Search for the cell housing the specified text and yield its (X, Y) center coordinate. 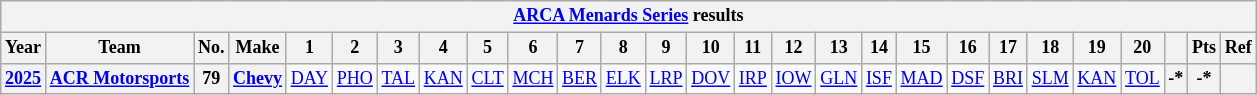
IRP (752, 78)
2025 (24, 78)
3 (398, 48)
18 (1050, 48)
5 (488, 48)
12 (794, 48)
Make (258, 48)
Chevy (258, 78)
ELK (623, 78)
DOV (711, 78)
TOL (1142, 78)
ARCA Menards Series results (628, 16)
Team (119, 48)
Ref (1238, 48)
ACR Motorsports (119, 78)
BRI (1008, 78)
DSF (968, 78)
9 (666, 48)
11 (752, 48)
16 (968, 48)
15 (922, 48)
BER (580, 78)
DAY (309, 78)
20 (1142, 48)
19 (1097, 48)
Pts (1204, 48)
LRP (666, 78)
1 (309, 48)
TAL (398, 78)
14 (880, 48)
10 (711, 48)
7 (580, 48)
ISF (880, 78)
8 (623, 48)
6 (533, 48)
Year (24, 48)
IOW (794, 78)
MCH (533, 78)
2 (354, 48)
SLM (1050, 78)
13 (839, 48)
PHO (354, 78)
4 (443, 48)
GLN (839, 78)
MAD (922, 78)
17 (1008, 48)
79 (212, 78)
CLT (488, 78)
No. (212, 48)
